Determine the [x, y] coordinate at the center of the cell enclosing the given text.  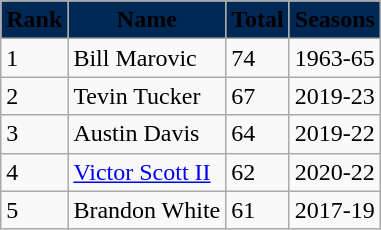
1 [34, 58]
74 [258, 58]
Name [147, 20]
Brandon White [147, 210]
4 [34, 172]
5 [34, 210]
64 [258, 134]
2 [34, 96]
Bill Marovic [147, 58]
62 [258, 172]
Victor Scott II [147, 172]
Total [258, 20]
61 [258, 210]
1963-65 [334, 58]
Seasons [334, 20]
Austin Davis [147, 134]
Tevin Tucker [147, 96]
Rank [34, 20]
3 [34, 134]
2019-23 [334, 96]
67 [258, 96]
2017-19 [334, 210]
2020-22 [334, 172]
2019-22 [334, 134]
